Locate the cell with the specified text and output its (X, Y) center coordinate. 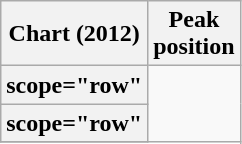
Chart (2012) (74, 34)
Peakposition (194, 34)
